Detect which cell encompasses the target text, then output its [X, Y] center coordinate. 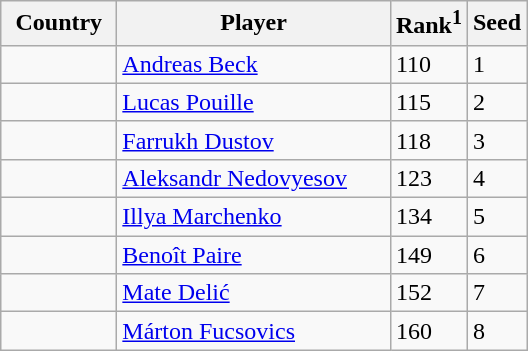
Márton Fucsovics [254, 331]
115 [428, 102]
6 [496, 255]
Seed [496, 24]
152 [428, 293]
118 [428, 140]
134 [428, 217]
Illya Marchenko [254, 217]
Rank1 [428, 24]
3 [496, 140]
7 [496, 293]
Farrukh Dustov [254, 140]
149 [428, 255]
Lucas Pouille [254, 102]
Player [254, 24]
Mate Delić [254, 293]
Country [59, 24]
5 [496, 217]
110 [428, 64]
Benoît Paire [254, 255]
Andreas Beck [254, 64]
Aleksandr Nedovyesov [254, 178]
1 [496, 64]
8 [496, 331]
4 [496, 178]
2 [496, 102]
160 [428, 331]
123 [428, 178]
